Pinpoint the cell where the given text exists, returning its [x, y] midpoint coordinate. 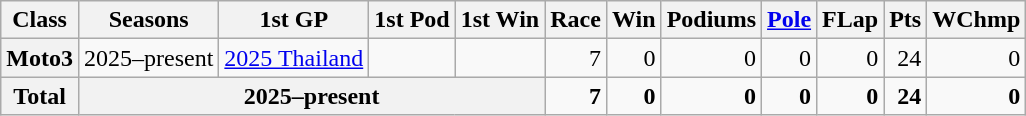
Race [576, 20]
Class [40, 20]
1st Pod [412, 20]
Total [40, 96]
Moto3 [40, 58]
2025 Thailand [294, 58]
Seasons [148, 20]
1st Win [500, 20]
Pts [906, 20]
Podiums [711, 20]
1st GP [294, 20]
WChmp [976, 20]
FLap [850, 20]
Pole [790, 20]
Win [634, 20]
